Identify which cell holds the provided text, then report its [x, y] central coordinate. 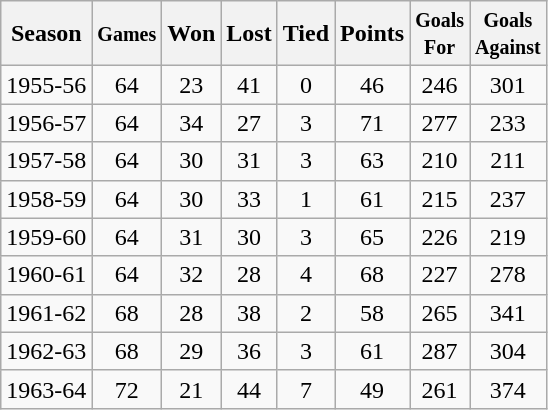
Points [372, 34]
Tied [306, 34]
49 [372, 389]
46 [372, 85]
GoalsAgainst [508, 34]
1955-56 [46, 85]
237 [508, 199]
34 [192, 123]
226 [440, 237]
246 [440, 85]
1963-64 [46, 389]
1957-58 [46, 161]
58 [372, 313]
GoalsFor [440, 34]
287 [440, 351]
65 [372, 237]
27 [249, 123]
21 [192, 389]
29 [192, 351]
1 [306, 199]
304 [508, 351]
0 [306, 85]
1956-57 [46, 123]
211 [508, 161]
301 [508, 85]
Season [46, 34]
1959-60 [46, 237]
219 [508, 237]
1961-62 [46, 313]
233 [508, 123]
1962-63 [46, 351]
41 [249, 85]
32 [192, 275]
72 [127, 389]
261 [440, 389]
278 [508, 275]
71 [372, 123]
23 [192, 85]
4 [306, 275]
374 [508, 389]
33 [249, 199]
Lost [249, 34]
36 [249, 351]
63 [372, 161]
227 [440, 275]
210 [440, 161]
1960-61 [46, 275]
277 [440, 123]
44 [249, 389]
Won [192, 34]
Games [127, 34]
215 [440, 199]
265 [440, 313]
7 [306, 389]
38 [249, 313]
2 [306, 313]
1958-59 [46, 199]
341 [508, 313]
